Return (x, y) of the center of cell containing provided text 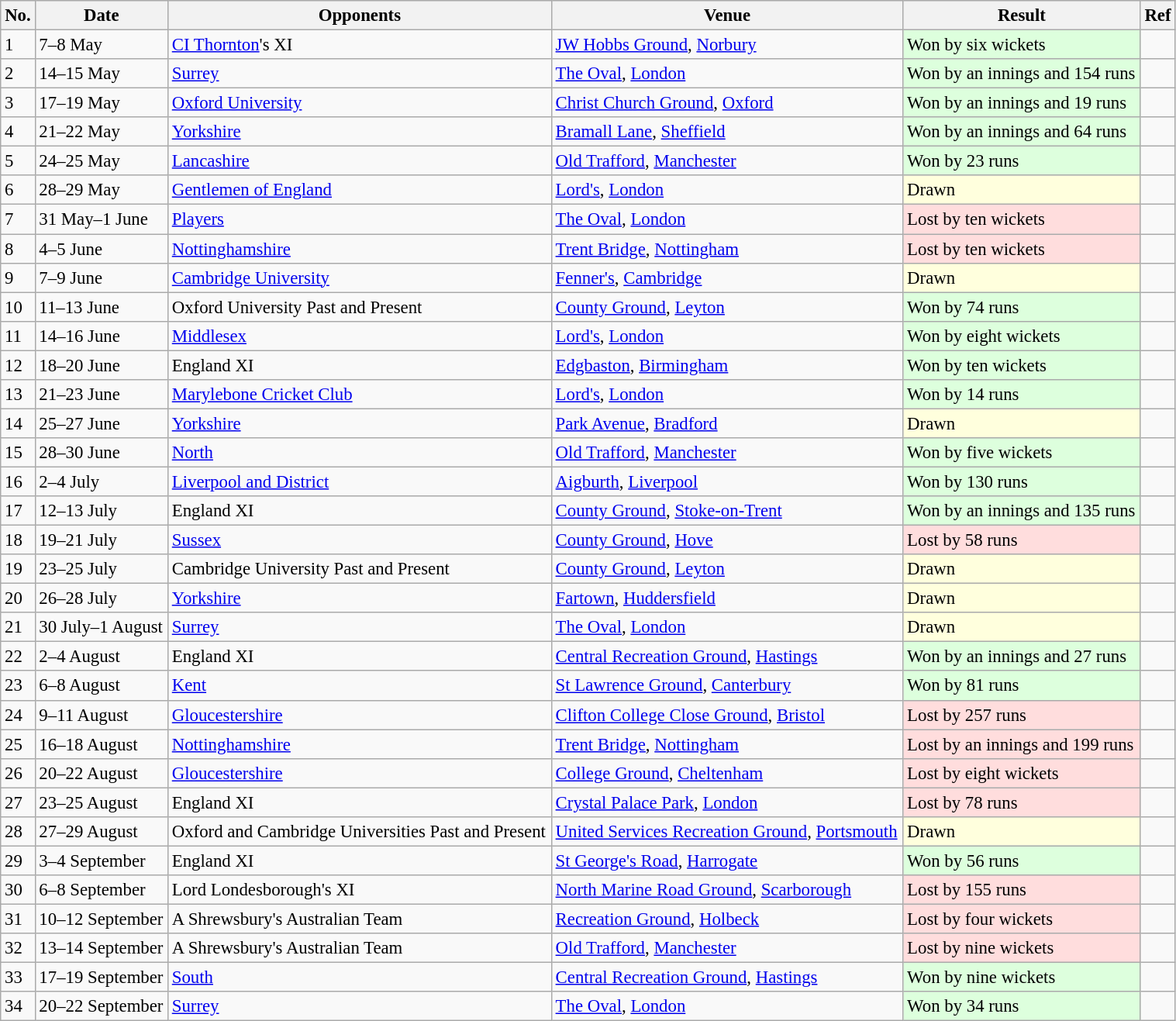
22 (18, 657)
Christ Church Ground, Oxford (727, 103)
Fartown, Huddersfield (727, 598)
25 (18, 744)
4 (18, 132)
CI Thornton's XI (360, 45)
Won by eight wickets (1022, 336)
Bramall Lane, Sheffield (727, 132)
Edgbaston, Birmingham (727, 365)
24 (18, 715)
Won by 74 runs (1022, 307)
28–29 May (101, 190)
3–4 September (101, 861)
Middlesex (360, 336)
County Ground, Stoke-on-Trent (727, 511)
Clifton College Close Ground, Bristol (727, 715)
28–30 June (101, 453)
Fenner's, Cambridge (727, 278)
Won by 56 runs (1022, 861)
Won by 81 runs (1022, 686)
7–9 June (101, 278)
Won by ten wickets (1022, 365)
21–23 June (101, 395)
Liverpool and District (360, 481)
11 (18, 336)
Venue (727, 16)
23 (18, 686)
6–8 August (101, 686)
Gentlemen of England (360, 190)
Lancashire (360, 161)
29 (18, 861)
Won by an innings and 154 runs (1022, 74)
14 (18, 423)
28 (18, 832)
30 (18, 890)
Lord Londesborough's XI (360, 890)
Won by an innings and 64 runs (1022, 132)
19–21 July (101, 540)
27–29 August (101, 832)
7 (18, 219)
6–8 September (101, 890)
30 July–1 August (101, 627)
South (360, 978)
21–22 May (101, 132)
2–4 July (101, 481)
JW Hobbs Ground, Norbury (727, 45)
23–25 August (101, 802)
17–19 May (101, 103)
Lost by an innings and 199 runs (1022, 744)
North (360, 453)
United Services Recreation Ground, Portsmouth (727, 832)
3 (18, 103)
Won by nine wickets (1022, 978)
20 (18, 598)
9 (18, 278)
Won by 34 runs (1022, 1006)
33 (18, 978)
21 (18, 627)
College Ground, Cheltenham (727, 773)
Oxford University Past and Present (360, 307)
16 (18, 481)
Date (101, 16)
12 (18, 365)
No. (18, 16)
Lost by 58 runs (1022, 540)
County Ground, Hove (727, 540)
Sussex (360, 540)
13–14 September (101, 948)
34 (18, 1006)
Oxford and Cambridge Universities Past and Present (360, 832)
Players (360, 219)
Lost by eight wickets (1022, 773)
Won by five wickets (1022, 453)
Lost by 257 runs (1022, 715)
Lost by four wickets (1022, 919)
18 (18, 540)
7–8 May (101, 45)
14–15 May (101, 74)
Result (1022, 16)
11–13 June (101, 307)
Aigburth, Liverpool (727, 481)
20–22 August (101, 773)
St George's Road, Harrogate (727, 861)
26 (18, 773)
31 May–1 June (101, 219)
5 (18, 161)
16–18 August (101, 744)
17 (18, 511)
Lost by nine wickets (1022, 948)
18–20 June (101, 365)
26–28 July (101, 598)
15 (18, 453)
10–12 September (101, 919)
23–25 July (101, 569)
North Marine Road Ground, Scarborough (727, 890)
9–11 August (101, 715)
Lost by 155 runs (1022, 890)
12–13 July (101, 511)
St Lawrence Ground, Canterbury (727, 686)
Crystal Palace Park, London (727, 802)
Oxford University (360, 103)
Kent (360, 686)
Marylebone Cricket Club (360, 395)
Won by 130 runs (1022, 481)
25–27 June (101, 423)
24–25 May (101, 161)
Lost by 78 runs (1022, 802)
Cambridge University (360, 278)
13 (18, 395)
2 (18, 74)
Won by six wickets (1022, 45)
1 (18, 45)
10 (18, 307)
Won by an innings and 135 runs (1022, 511)
19 (18, 569)
Won by 14 runs (1022, 395)
20–22 September (101, 1006)
2–4 August (101, 657)
Won by 23 runs (1022, 161)
Ref (1158, 16)
Park Avenue, Bradford (727, 423)
17–19 September (101, 978)
4–5 June (101, 249)
14–16 June (101, 336)
Cambridge University Past and Present (360, 569)
Recreation Ground, Holbeck (727, 919)
Won by an innings and 27 runs (1022, 657)
Opponents (360, 16)
6 (18, 190)
27 (18, 802)
Won by an innings and 19 runs (1022, 103)
8 (18, 249)
31 (18, 919)
32 (18, 948)
